Extract the [x, y] coordinate from the center of the cell holding the provided text.  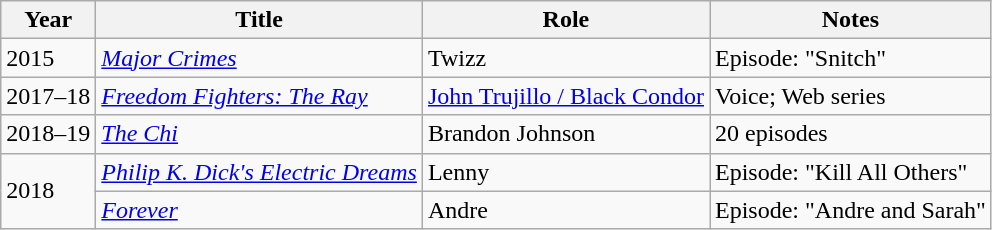
Lenny [566, 172]
20 episodes [851, 134]
2017–18 [48, 96]
Episode: "Kill All Others" [851, 172]
Philip K. Dick's Electric Dreams [260, 172]
2015 [48, 58]
The Chi [260, 134]
Role [566, 20]
Episode: "Snitch" [851, 58]
Major Crimes [260, 58]
Brandon Johnson [566, 134]
Episode: "Andre and Sarah" [851, 210]
Twizz [566, 58]
2018–19 [48, 134]
2018 [48, 191]
Freedom Fighters: The Ray [260, 96]
Voice; Web series [851, 96]
Notes [851, 20]
Andre [566, 210]
Year [48, 20]
Forever [260, 210]
John Trujillo / Black Condor [566, 96]
Title [260, 20]
